Provide the (X, Y) coordinate of the cell's center where the given text is located.  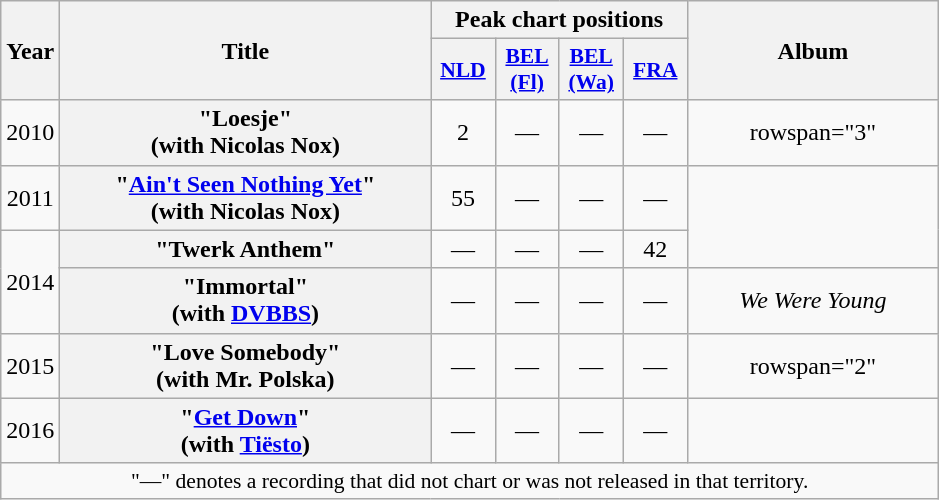
2 (463, 132)
"Love Somebody" (with Mr. Polska) (246, 366)
NLD (463, 70)
42 (655, 249)
2015 (30, 366)
We Were Young (812, 300)
"Loesje" (with Nicolas Nox) (246, 132)
2016 (30, 430)
Album (812, 50)
BEL (Fl) (527, 70)
2010 (30, 132)
"—" denotes a recording that did not chart or was not released in that territory. (470, 481)
"Get Down" (with Tiësto) (246, 430)
Title (246, 50)
55 (463, 198)
2011 (30, 198)
"Immortal" (with DVBBS) (246, 300)
Peak chart positions (559, 20)
FRA (655, 70)
BEL (Wa) (591, 70)
2014 (30, 282)
rowspan="2" (812, 366)
Year (30, 50)
"Twerk Anthem" (246, 249)
"Ain't Seen Nothing Yet" (with Nicolas Nox) (246, 198)
rowspan="3" (812, 132)
